Find where the given text appears and provide that cell's center as [x, y] coordinate. 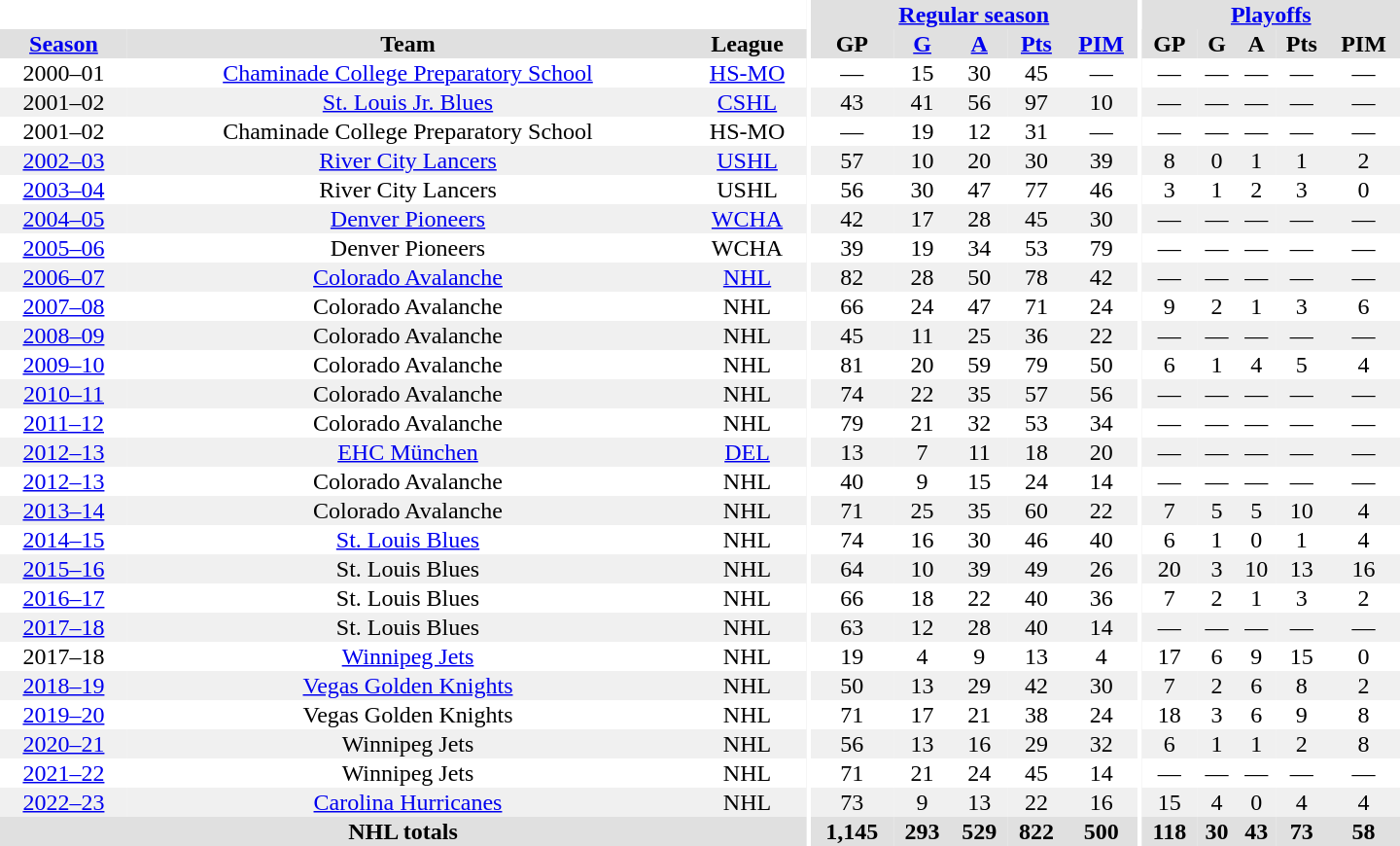
2016–17 [64, 598]
Playoffs [1272, 15]
2014–15 [64, 540]
118 [1171, 831]
2002–03 [64, 160]
822 [1036, 831]
293 [922, 831]
2008–09 [64, 335]
2010–11 [64, 394]
CSHL [747, 102]
529 [980, 831]
2019–20 [64, 715]
38 [1036, 715]
78 [1036, 277]
2018–19 [64, 686]
Season [64, 44]
49 [1036, 569]
Team [408, 44]
2020–21 [64, 744]
EHC München [408, 452]
58 [1363, 831]
31 [1036, 131]
82 [852, 277]
2004–05 [64, 219]
Regular season [974, 15]
500 [1101, 831]
97 [1036, 102]
81 [852, 365]
St. Louis Jr. Blues [408, 102]
2005–06 [64, 248]
2000–01 [64, 73]
2015–16 [64, 569]
2007–08 [64, 306]
2003–04 [64, 190]
26 [1101, 569]
2011–12 [64, 423]
77 [1036, 190]
64 [852, 569]
League [747, 44]
2009–10 [64, 365]
41 [922, 102]
DEL [747, 452]
59 [980, 365]
2021–22 [64, 773]
NHL totals [402, 831]
60 [1036, 511]
2022–23 [64, 802]
Carolina Hurricanes [408, 802]
1,145 [852, 831]
2013–14 [64, 511]
63 [852, 627]
2006–07 [64, 277]
